Detect which cell encompasses the target text, then output its (X, Y) center coordinate. 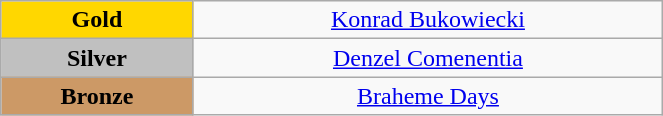
Silver (97, 58)
Braheme Days (428, 96)
Bronze (97, 96)
Konrad Bukowiecki (428, 20)
Denzel Comenentia (428, 58)
Gold (97, 20)
